Pinpoint the cell where the given text exists, returning its [x, y] midpoint coordinate. 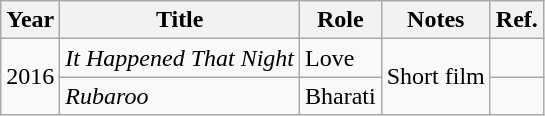
Short film [436, 77]
Bharati [341, 96]
Role [341, 20]
Year [30, 20]
Notes [436, 20]
2016 [30, 77]
Love [341, 58]
Title [180, 20]
Rubaroo [180, 96]
Ref. [516, 20]
It Happened That Night [180, 58]
